Find where the given text appears and provide that cell's center as (x, y) coordinate. 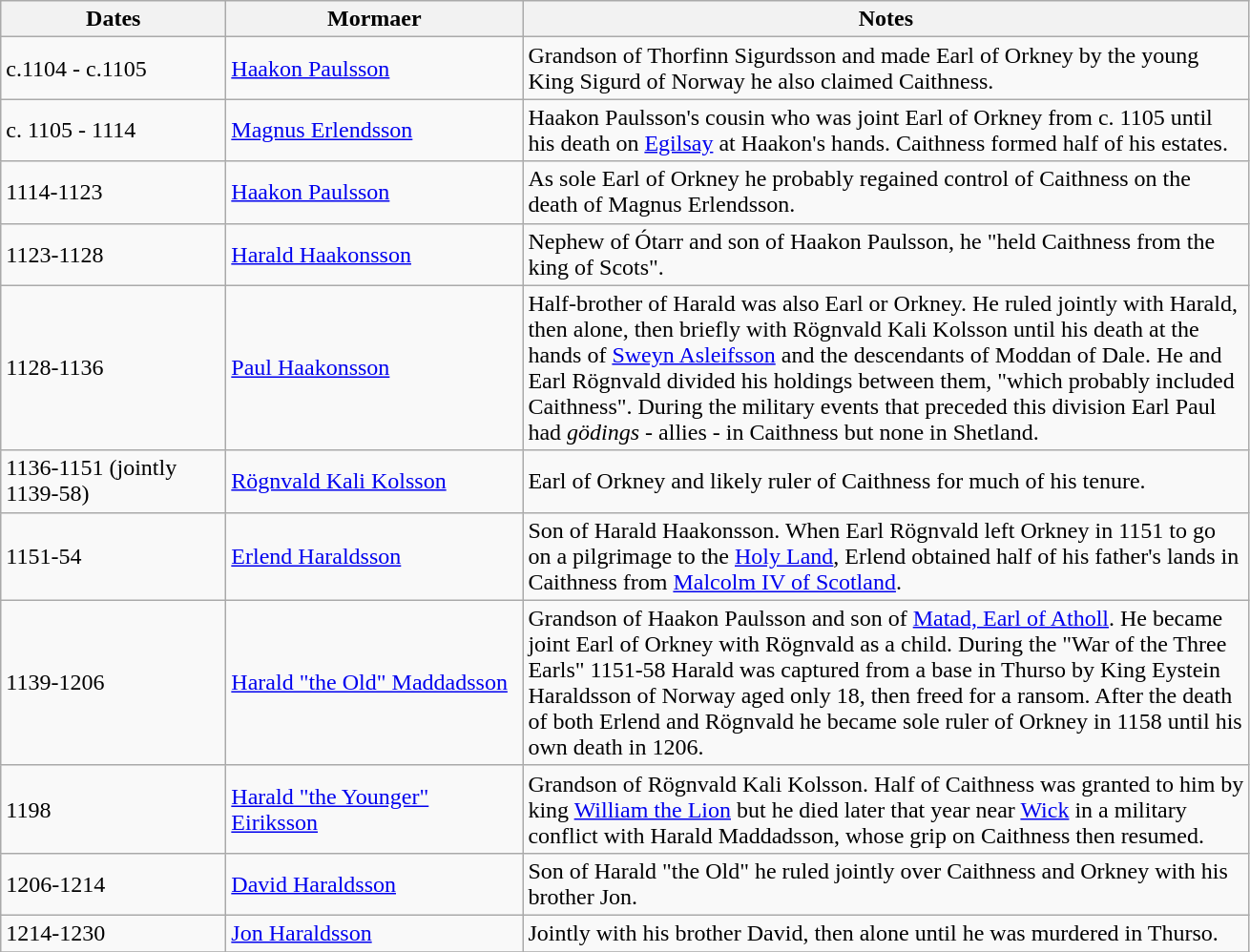
1128-1136 (114, 368)
Harald "the Younger" Eiriksson (374, 809)
Erlend Haraldsson (374, 556)
Son of Harald "the Old" he ruled jointly over Caithness and Orkney with his brother Jon. (885, 883)
Grandson of Thorfinn Sigurdsson and made Earl of Orkney by the young King Sigurd of Norway he also claimed Caithness. (885, 69)
1136-1151 (jointly 1139-58) (114, 481)
Harald Haakonsson (374, 254)
1198 (114, 809)
Rögnvald Kali Kolsson (374, 481)
1139-1206 (114, 683)
1214-1230 (114, 933)
Magnus Erlendsson (374, 130)
Notes (885, 19)
Paul Haakonsson (374, 368)
c.1104 - c.1105 (114, 69)
Earl of Orkney and likely ruler of Caithness for much of his tenure. (885, 481)
Mormaer (374, 19)
Harald "the Old" Maddadsson (374, 683)
1114-1123 (114, 193)
Jon Haraldsson (374, 933)
1206-1214 (114, 883)
Nephew of Ótarr and son of Haakon Paulsson, he "held Caithness from the king of Scots". (885, 254)
Jointly with his brother David, then alone until he was murdered in Thurso. (885, 933)
c. 1105 - 1114 (114, 130)
David Haraldsson (374, 883)
Dates (114, 19)
1151-54 (114, 556)
As sole Earl of Orkney he probably regained control of Caithness on the death of Magnus Erlendsson. (885, 193)
1123-1128 (114, 254)
